Determine the [X, Y] coordinate at the center of the cell enclosing the given text.  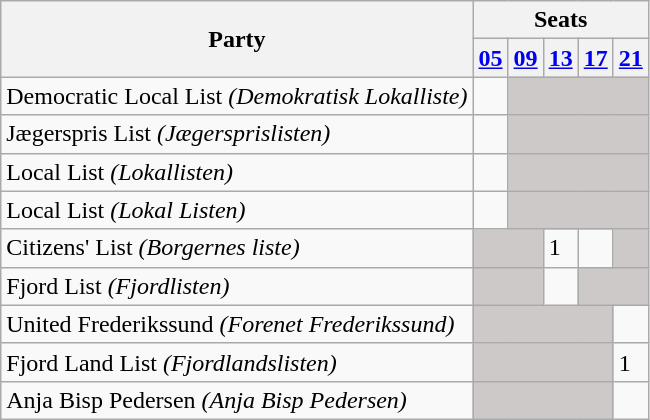
Local List (Lokal Listen) [237, 210]
09 [526, 58]
17 [596, 58]
13 [560, 58]
Fjord Land List (Fjordlandslisten) [237, 362]
05 [490, 58]
Seats [560, 20]
Citizens' List (Borgernes liste) [237, 248]
Anja Bisp Pedersen (Anja Bisp Pedersen) [237, 400]
21 [630, 58]
Local List (Lokallisten) [237, 172]
Jægerspris List (Jægersprislisten) [237, 134]
Democratic Local List (Demokratisk Lokalliste) [237, 96]
Party [237, 39]
United Frederikssund (Forenet Frederikssund) [237, 324]
Fjord List (Fjordlisten) [237, 286]
